For the text-containing cell, return its midpoint in (X, Y) coordinate format. 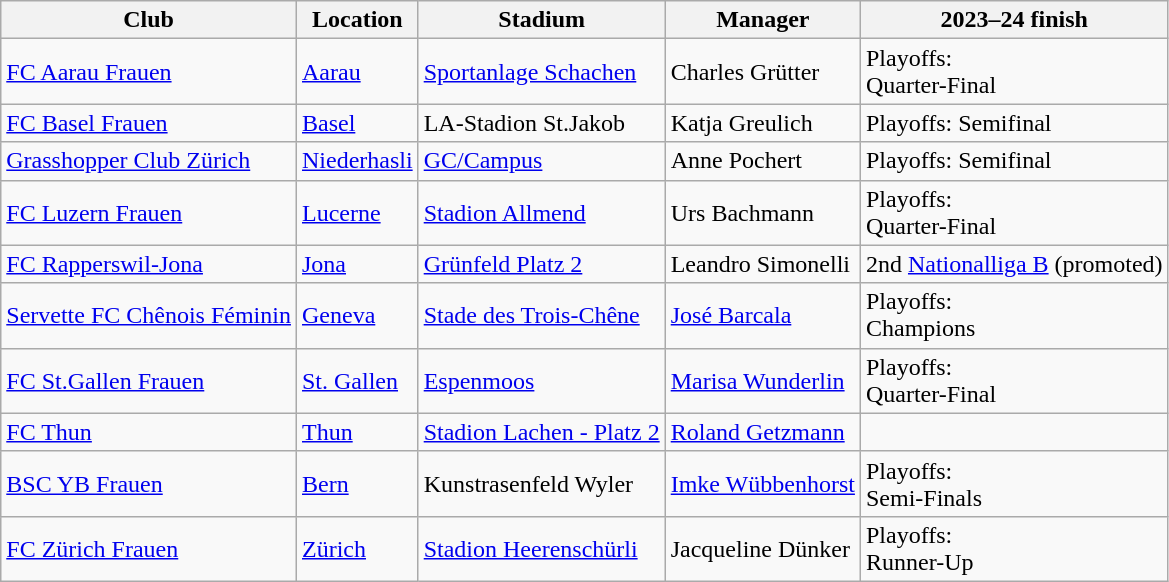
Anne Pochert (762, 161)
Jacqueline Dünker (762, 548)
FC Zürich Frauen (149, 548)
Niederhasli (357, 161)
Charles Grütter (762, 72)
Stadion Lachen - Platz 2 (542, 432)
Playoffs:Runner-Up (1014, 548)
Leandro Simonelli (762, 264)
Playoffs:Champions (1014, 316)
Aarau (357, 72)
Zürich (357, 548)
Basel (357, 123)
FC St.Gallen Frauen (149, 380)
FC Luzern Frauen (149, 212)
FC Aarau Frauen (149, 72)
Manager (762, 20)
Thun (357, 432)
Jona (357, 264)
Club (149, 20)
FC Basel Frauen (149, 123)
Imke Wübbenhorst (762, 484)
José Barcala (762, 316)
Geneva (357, 316)
Urs Bachmann (762, 212)
Stadium (542, 20)
Servette FC Chênois Féminin (149, 316)
Kunstrasenfeld Wyler (542, 484)
GC/Campus (542, 161)
Bern (357, 484)
Grünfeld Platz 2 (542, 264)
Location (357, 20)
St. Gallen (357, 380)
2023–24 finish (1014, 20)
BSC YB Frauen (149, 484)
Espenmoos (542, 380)
Sportanlage Schachen (542, 72)
LA-Stadion St.Jakob (542, 123)
Marisa Wunderlin (762, 380)
Stadion Heerenschürli (542, 548)
Lucerne (357, 212)
Stade des Trois-Chêne (542, 316)
Grasshopper Club Zürich (149, 161)
Katja Greulich (762, 123)
FC Thun (149, 432)
2nd Nationalliga B (promoted) (1014, 264)
Roland Getzmann (762, 432)
FC Rapperswil-Jona (149, 264)
Stadion Allmend (542, 212)
Playoffs:Semi-Finals (1014, 484)
